Provide the [X, Y] coordinate of the cell's center where the given text is located.  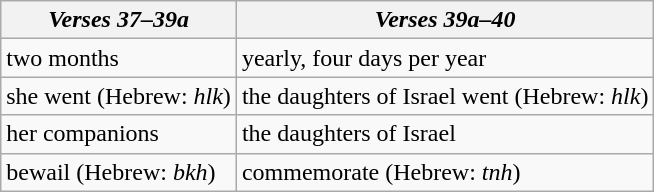
her companions [119, 134]
commemorate (Hebrew: tnh) [445, 172]
bewail (Hebrew: bkh) [119, 172]
Verses 37–39a [119, 20]
two months [119, 58]
the daughters of Israel went (Hebrew: hlk) [445, 96]
yearly, four days per year [445, 58]
she went (Hebrew: hlk) [119, 96]
Verses 39a–40 [445, 20]
the daughters of Israel [445, 134]
